Detect which cell encompasses the target text, then output its (x, y) center coordinate. 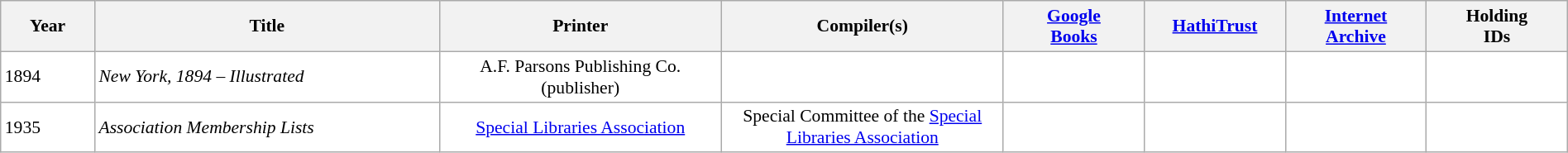
Compiler(s) (862, 26)
Association Membership Lists (266, 127)
Special Committee of the Special Libraries Association (862, 127)
1935 (48, 127)
GoogleBooks (1073, 26)
Title (266, 26)
New York, 1894 – Illustrated (266, 76)
InternetArchive (1355, 26)
Year (48, 26)
HathiTrust (1215, 26)
Special Libraries Association (581, 127)
Printer (581, 26)
HoldingIDs (1497, 26)
1894 (48, 76)
A.F. Parsons Publishing Co.(publisher) (581, 76)
